Output the [X, Y] coordinate of the center of the cell containing the given text.  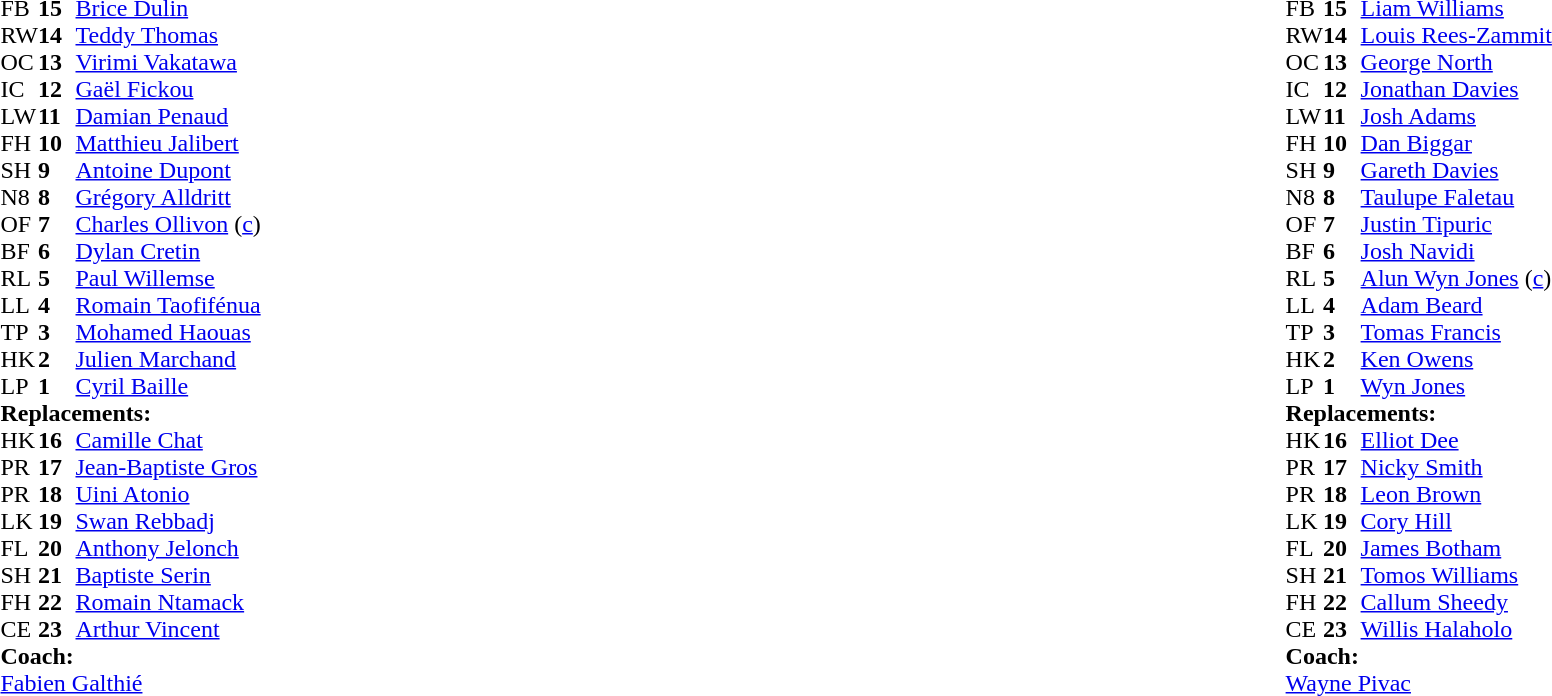
Antoine Dupont [168, 170]
Mohamed Haouas [168, 332]
Elliot Dee [1456, 440]
Tomas Francis [1456, 332]
Leon Brown [1456, 494]
Gareth Davies [1456, 170]
Cory Hill [1456, 522]
Jonathan Davies [1456, 90]
Tomos Williams [1456, 576]
Callum Sheedy [1456, 602]
Taulupe Faletau [1456, 198]
Nicky Smith [1456, 468]
Damian Penaud [168, 116]
Romain Taofifénua [168, 306]
Cyril Baille [168, 386]
Ken Owens [1456, 360]
Virimi Vakatawa [168, 62]
George North [1456, 62]
Willis Halaholo [1456, 630]
Gaël Fickou [168, 90]
Teddy Thomas [168, 36]
Wyn Jones [1456, 386]
Jean-Baptiste Gros [168, 468]
Romain Ntamack [168, 602]
Charles Ollivon (c) [168, 224]
Alun Wyn Jones (c) [1456, 278]
Matthieu Jalibert [168, 144]
Paul Willemse [168, 278]
Julien Marchand [168, 360]
Dan Biggar [1456, 144]
Dylan Cretin [168, 252]
Justin Tipuric [1456, 224]
Grégory Alldritt [168, 198]
Anthony Jelonch [168, 548]
Camille Chat [168, 440]
James Botham [1456, 548]
Swan Rebbadj [168, 522]
Uini Atonio [168, 494]
Arthur Vincent [168, 630]
Josh Navidi [1456, 252]
Louis Rees-Zammit [1456, 36]
Adam Beard [1456, 306]
Josh Adams [1456, 116]
Baptiste Serin [168, 576]
